Scan for the cell matching the given text and deliver its (X, Y) coordinate at center. 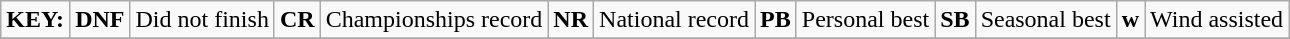
Did not finish (202, 20)
Wind assisted (1217, 20)
CR (297, 20)
Personal best (865, 20)
SB (955, 20)
KEY: (36, 20)
PB (776, 20)
Championships record (434, 20)
NR (571, 20)
DNF (100, 20)
National record (674, 20)
Seasonal best (1046, 20)
w (1130, 20)
